Return [X, Y] of the center of cell containing provided text 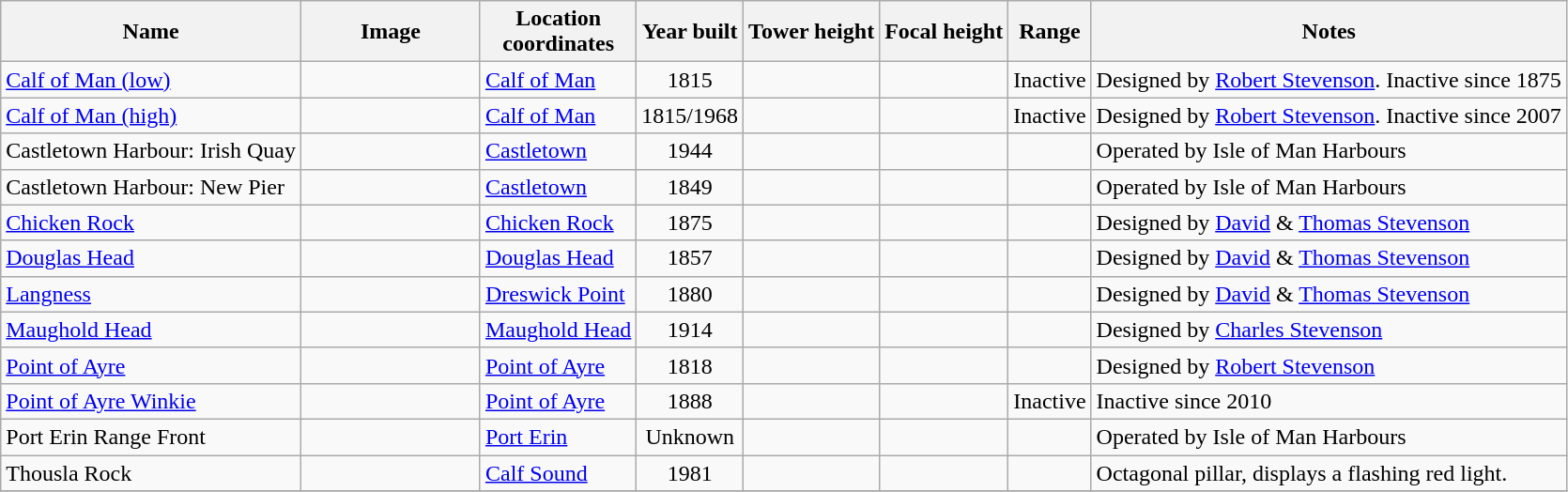
Octagonal pillar, displays a flashing red light. [1329, 472]
Tower height [811, 32]
Name [151, 32]
Langness [151, 294]
Thousla Rock [151, 472]
Calf of Man (low) [151, 80]
Port Erin Range Front [151, 437]
Unknown [690, 437]
Range [1050, 32]
Designed by Robert Stevenson. Inactive since 2007 [1329, 115]
Calf of Man (high) [151, 115]
Dreswick Point [558, 294]
1815/1968 [690, 115]
Point of Ayre Winkie [151, 401]
Castletown Harbour: Irish Quay [151, 151]
1815 [690, 80]
1857 [690, 258]
Port Erin [558, 437]
Inactive since 2010 [1329, 401]
Image [391, 32]
1981 [690, 472]
Designed by Robert Stevenson [1329, 365]
1888 [690, 401]
1818 [690, 365]
1875 [690, 223]
Location coordinates [558, 32]
Designed by Robert Stevenson. Inactive since 1875 [1329, 80]
Calf Sound [558, 472]
Castletown Harbour: New Pier [151, 187]
Designed by Charles Stevenson [1329, 330]
Focal height [945, 32]
1914 [690, 330]
1880 [690, 294]
1849 [690, 187]
Year built [690, 32]
1944 [690, 151]
Notes [1329, 32]
